Scan for the cell matching the given text and deliver its [X, Y] coordinate at center. 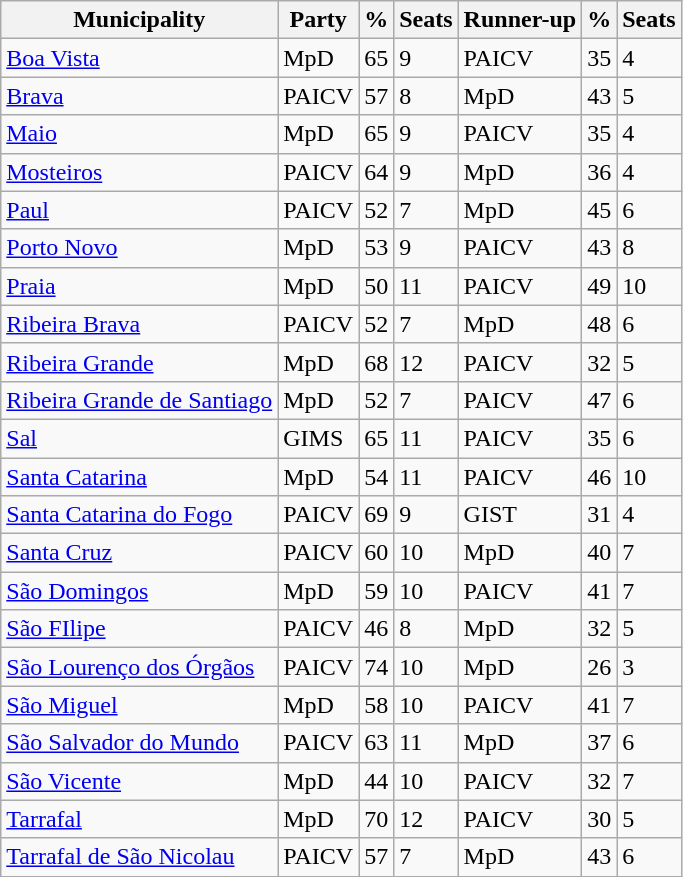
45 [600, 210]
59 [376, 591]
Sal [140, 438]
63 [376, 743]
São Vicente [140, 781]
47 [600, 400]
37 [600, 743]
São Lourenço dos Órgãos [140, 667]
53 [376, 248]
Tarrafal de São Nicolau [140, 857]
Ribeira Grande [140, 362]
69 [376, 515]
64 [376, 172]
40 [600, 553]
Santa Cruz [140, 553]
74 [376, 667]
São Domingos [140, 591]
Party [318, 20]
48 [600, 324]
GIMS [318, 438]
58 [376, 705]
Runner-up [520, 20]
70 [376, 819]
Maio [140, 134]
São FIlipe [140, 629]
31 [600, 515]
68 [376, 362]
São Miguel [140, 705]
Ribeira Grande de Santiago [140, 400]
Municipality [140, 20]
Porto Novo [140, 248]
49 [600, 286]
Tarrafal [140, 819]
Boa Vista [140, 58]
Mosteiros [140, 172]
Santa Catarina [140, 477]
60 [376, 553]
Paul [140, 210]
GIST [520, 515]
São Salvador do Mundo [140, 743]
Ribeira Brava [140, 324]
50 [376, 286]
3 [649, 667]
Santa Catarina do Fogo [140, 515]
44 [376, 781]
30 [600, 819]
Brava [140, 96]
Praia [140, 286]
54 [376, 477]
36 [600, 172]
26 [600, 667]
